Return (X, Y) of the center of cell containing provided text 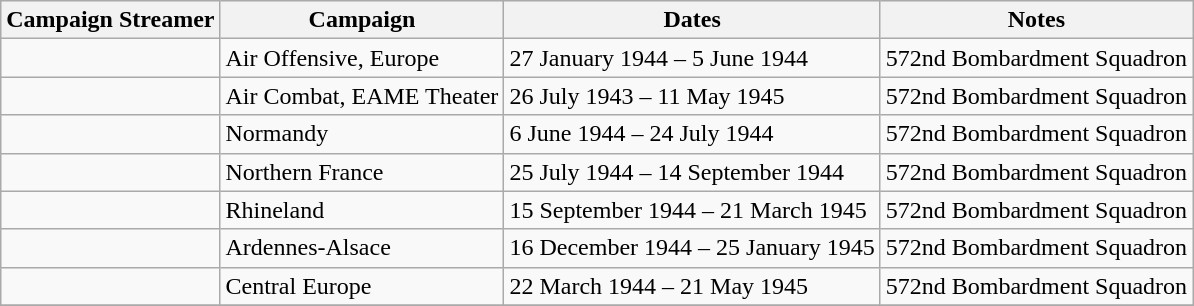
22 March 1944 – 21 May 1945 (692, 286)
Notes (1036, 20)
Air Combat, EAME Theater (362, 96)
15 September 1944 – 21 March 1945 (692, 210)
Ardennes-Alsace (362, 248)
Northern France (362, 172)
Campaign Streamer (110, 20)
6 June 1944 – 24 July 1944 (692, 134)
27 January 1944 – 5 June 1944 (692, 58)
16 December 1944 – 25 January 1945 (692, 248)
Air Offensive, Europe (362, 58)
Dates (692, 20)
Rhineland (362, 210)
Campaign (362, 20)
26 July 1943 – 11 May 1945 (692, 96)
Normandy (362, 134)
Central Europe (362, 286)
25 July 1944 – 14 September 1944 (692, 172)
